Search for the cell housing the specified text and yield its [X, Y] center coordinate. 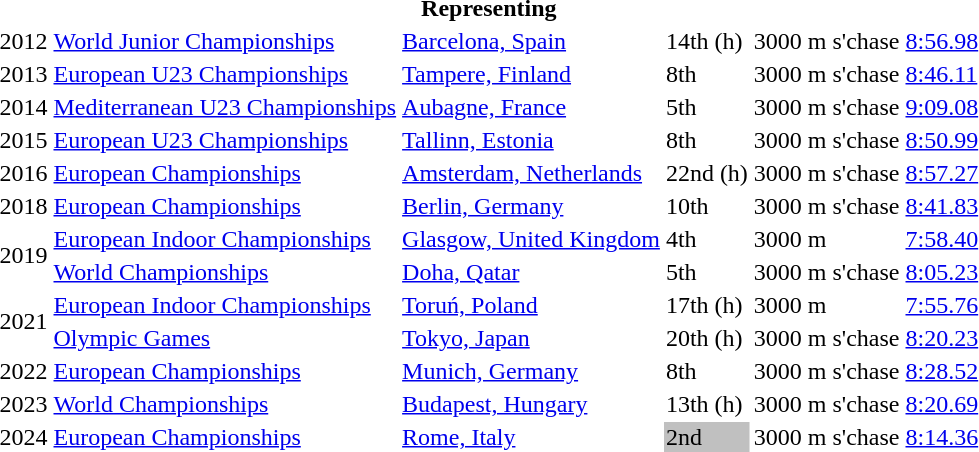
Toruń, Poland [532, 305]
Glasgow, United Kingdom [532, 239]
17th (h) [706, 305]
Doha, Qatar [532, 272]
Mediterranean U23 Championships [225, 107]
Munich, Germany [532, 371]
Rome, Italy [532, 437]
20th (h) [706, 338]
13th (h) [706, 404]
Aubagne, France [532, 107]
14th (h) [706, 41]
Barcelona, Spain [532, 41]
4th [706, 239]
Tampere, Finland [532, 74]
World Junior Championships [225, 41]
Budapest, Hungary [532, 404]
Tallinn, Estonia [532, 140]
22nd (h) [706, 173]
10th [706, 206]
Amsterdam, Netherlands [532, 173]
2nd [706, 437]
Tokyo, Japan [532, 338]
Olympic Games [225, 338]
Berlin, Germany [532, 206]
